Detect which cell encompasses the target text, then output its [X, Y] center coordinate. 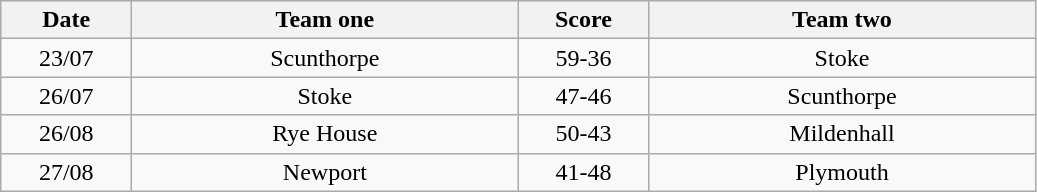
Team one [325, 20]
41-48 [584, 172]
59-36 [584, 58]
Team two [842, 20]
50-43 [584, 134]
47-46 [584, 96]
23/07 [66, 58]
Plymouth [842, 172]
Date [66, 20]
Score [584, 20]
Rye House [325, 134]
Mildenhall [842, 134]
26/08 [66, 134]
Newport [325, 172]
26/07 [66, 96]
27/08 [66, 172]
